Pinpoint the cell where the given text exists, returning its (x, y) midpoint coordinate. 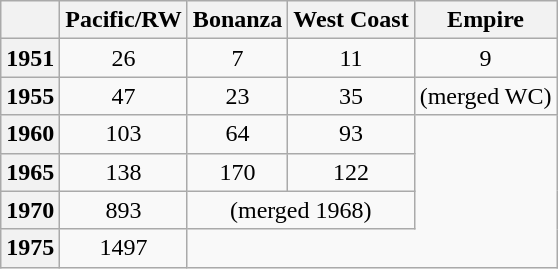
1975 (30, 248)
1965 (30, 172)
Pacific/RW (124, 20)
138 (124, 172)
35 (351, 96)
23 (237, 96)
9 (486, 58)
West Coast (351, 20)
47 (124, 96)
1497 (124, 248)
64 (237, 134)
Empire (486, 20)
122 (351, 172)
93 (351, 134)
Bonanza (237, 20)
893 (124, 210)
1970 (30, 210)
1951 (30, 58)
(merged 1968) (300, 210)
170 (237, 172)
1955 (30, 96)
(merged WC) (486, 96)
26 (124, 58)
7 (237, 58)
103 (124, 134)
1960 (30, 134)
11 (351, 58)
